Scan for the cell matching the given text and deliver its [x, y] coordinate at center. 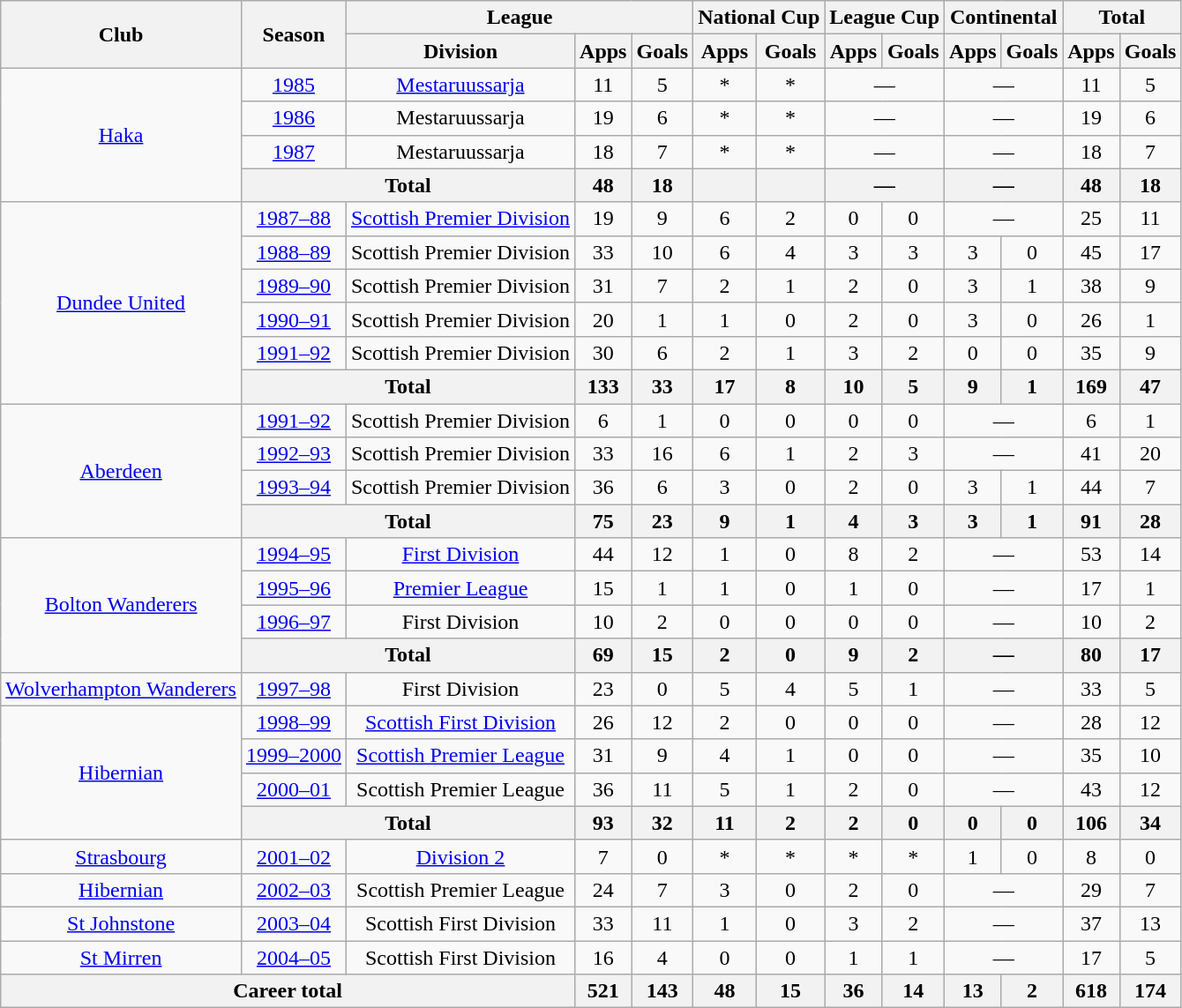
Haka [122, 135]
2002–03 [293, 890]
Strasbourg [122, 856]
Season [293, 34]
2001–02 [293, 856]
1987 [293, 152]
St Johnstone [122, 923]
91 [1091, 521]
29 [1091, 890]
1986 [293, 118]
1992–93 [293, 454]
69 [603, 655]
1987–88 [293, 219]
106 [1091, 823]
1988–89 [293, 252]
League Cup [885, 18]
38 [1091, 286]
47 [1150, 386]
53 [1091, 555]
League [519, 18]
32 [662, 823]
2003–04 [293, 923]
618 [1091, 991]
Division [460, 51]
45 [1091, 252]
143 [662, 991]
1993–94 [293, 488]
1994–95 [293, 555]
37 [1091, 923]
1997–98 [293, 689]
Continental [1004, 18]
1995–96 [293, 588]
2004–05 [293, 957]
24 [603, 890]
National Cup [759, 18]
Career total [288, 991]
1989–90 [293, 286]
174 [1150, 991]
2000–01 [293, 789]
25 [1091, 219]
93 [603, 823]
1990–91 [293, 319]
133 [603, 386]
1999–2000 [293, 756]
43 [1091, 789]
Bolton Wanderers [122, 605]
Dundee United [122, 302]
75 [603, 521]
521 [603, 991]
Division 2 [460, 856]
Wolverhampton Wanderers [122, 689]
34 [1150, 823]
1985 [293, 85]
1998–99 [293, 722]
80 [1091, 655]
Club [122, 34]
1996–97 [293, 622]
Premier League [460, 588]
41 [1091, 454]
Aberdeen [122, 471]
30 [603, 353]
169 [1091, 386]
St Mirren [122, 957]
